Provide the (X, Y) coordinate of the cell's center where the given text is located.  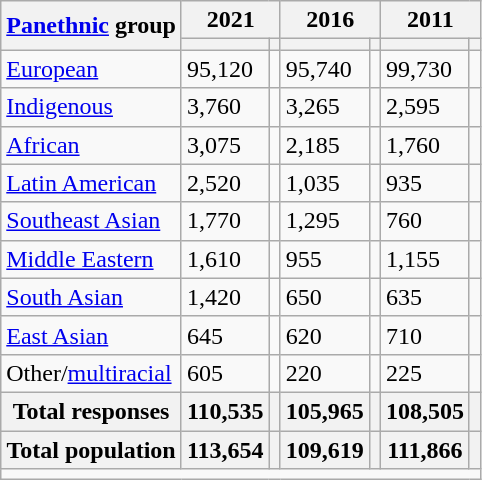
2011 (430, 20)
710 (424, 335)
105,965 (324, 411)
2,185 (324, 145)
955 (324, 259)
110,535 (225, 411)
3,075 (225, 145)
99,730 (424, 69)
605 (225, 373)
2,520 (225, 183)
220 (324, 373)
1,155 (424, 259)
1,035 (324, 183)
635 (424, 297)
650 (324, 297)
2016 (330, 20)
108,505 (424, 411)
1,760 (424, 145)
3,265 (324, 107)
1,295 (324, 221)
East Asian (92, 335)
760 (424, 221)
645 (225, 335)
Total responses (92, 411)
225 (424, 373)
95,120 (225, 69)
1,420 (225, 297)
3,760 (225, 107)
620 (324, 335)
Other/multiracial (92, 373)
2,595 (424, 107)
South Asian (92, 297)
Total population (92, 449)
113,654 (225, 449)
Panethnic group (92, 26)
95,740 (324, 69)
1,770 (225, 221)
1,610 (225, 259)
111,866 (424, 449)
Middle Eastern (92, 259)
2021 (230, 20)
Indigenous (92, 107)
European (92, 69)
109,619 (324, 449)
Southeast Asian (92, 221)
African (92, 145)
935 (424, 183)
Latin American (92, 183)
